Determine the (X, Y) coordinate at the center of the cell enclosing the given text.  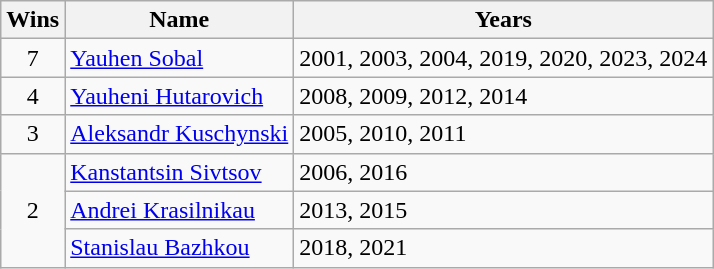
7 (33, 58)
2008, 2009, 2012, 2014 (504, 96)
2018, 2021 (504, 248)
2005, 2010, 2011 (504, 134)
Andrei Krasilnikau (180, 210)
Stanislau Bazhkou (180, 248)
Aleksandr Kuschynski (180, 134)
Yauheni Hutarovich (180, 96)
Name (180, 20)
4 (33, 96)
3 (33, 134)
2 (33, 210)
Yauhen Sobal (180, 58)
2001, 2003, 2004, 2019, 2020, 2023, 2024 (504, 58)
Kanstantsin Sivtsov (180, 172)
Wins (33, 20)
2013, 2015 (504, 210)
Years (504, 20)
2006, 2016 (504, 172)
